Detect which cell encompasses the target text, then output its (X, Y) center coordinate. 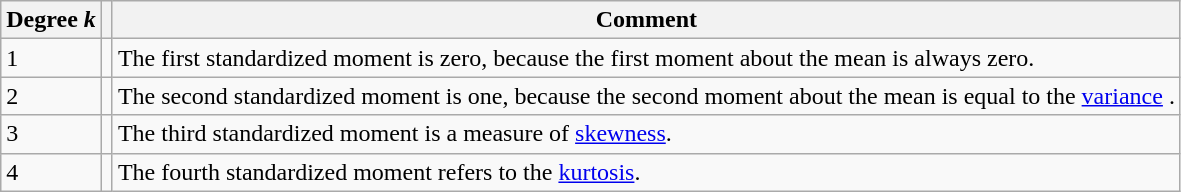
The third standardized moment is a measure of skewness. (646, 134)
The fourth standardized moment refers to the kurtosis. (646, 172)
4 (52, 172)
The second standardized moment is one, because the second moment about the mean is equal to the variance . (646, 96)
The first standardized moment is zero, because the first moment about the mean is always zero. (646, 58)
2 (52, 96)
3 (52, 134)
1 (52, 58)
Comment (646, 20)
Degree k (52, 20)
